From the cell containing the given text, extract its center point as [x, y] coordinate. 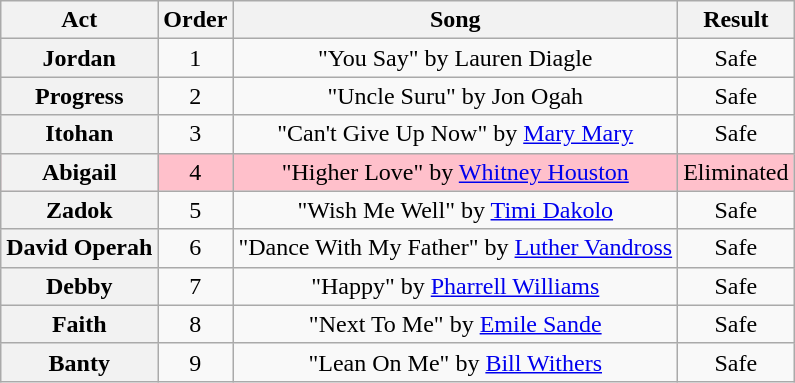
"Lean On Me" by Bill Withers [456, 362]
7 [196, 286]
6 [196, 248]
Abigail [80, 172]
5 [196, 210]
"Happy" by Pharrell Williams [456, 286]
Debby [80, 286]
Progress [80, 96]
2 [196, 96]
Zadok [80, 210]
"You Say" by Lauren Diagle [456, 58]
Result [736, 20]
9 [196, 362]
"Can't Give Up Now" by Mary Mary [456, 134]
Eliminated [736, 172]
Faith [80, 324]
Jordan [80, 58]
"Higher Love" by Whitney Houston [456, 172]
Banty [80, 362]
David Operah [80, 248]
"Uncle Suru" by Jon Ogah [456, 96]
"Dance With My Father" by Luther Vandross [456, 248]
Order [196, 20]
3 [196, 134]
"Next To Me" by Emile Sande [456, 324]
Itohan [80, 134]
Song [456, 20]
1 [196, 58]
4 [196, 172]
"Wish Me Well" by Timi Dakolo [456, 210]
Act [80, 20]
8 [196, 324]
